Detect which cell encompasses the target text, then output its (X, Y) center coordinate. 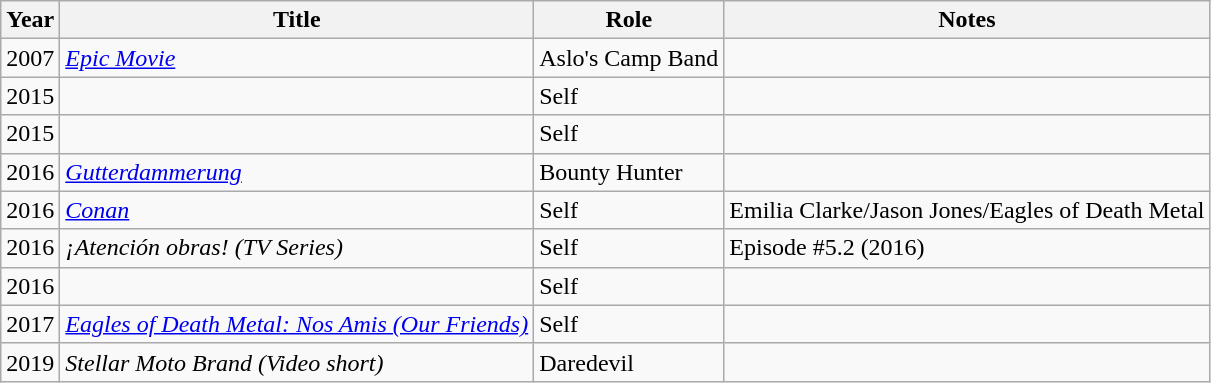
Gutterdammerung (297, 172)
Daredevil (629, 362)
Title (297, 20)
Role (629, 20)
2017 (30, 324)
Aslo's Camp Band (629, 58)
Emilia Clarke/Jason Jones/Eagles of Death Metal (967, 210)
Eagles of Death Metal: Nos Amis (Our Friends) (297, 324)
2007 (30, 58)
Conan (297, 210)
2019 (30, 362)
Episode #5.2 (2016) (967, 248)
Bounty Hunter (629, 172)
Stellar Moto Brand (Video short) (297, 362)
¡Atención obras! (TV Series) (297, 248)
Year (30, 20)
Epic Movie (297, 58)
Notes (967, 20)
